From the cell containing the given text, extract its center point as (X, Y) coordinate. 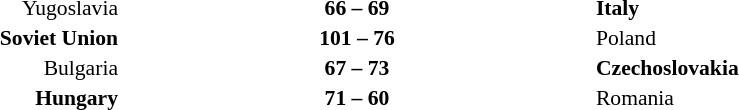
101 – 76 (357, 38)
67 – 73 (357, 68)
